Detect which cell encompasses the target text, then output its (x, y) center coordinate. 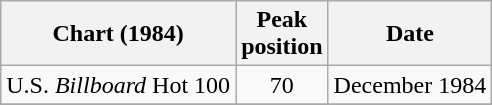
Chart (1984) (118, 34)
U.S. Billboard Hot 100 (118, 85)
December 1984 (410, 85)
70 (282, 85)
Date (410, 34)
Peakposition (282, 34)
